Return the [X, Y] coordinate for the center point of the cell that contains the specified text.  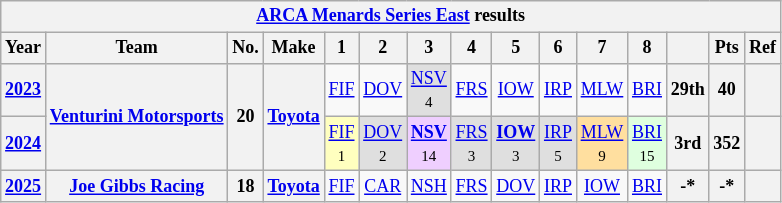
5 [516, 48]
40 [727, 90]
2025 [24, 186]
IRP5 [558, 144]
MLW9 [602, 144]
NSV4 [428, 90]
IOW3 [516, 144]
Team [136, 48]
NSH [428, 186]
8 [648, 48]
3rd [688, 144]
29th [688, 90]
FIF1 [342, 144]
MLW [602, 90]
Joe Gibbs Racing [136, 186]
CAR [383, 186]
18 [246, 186]
20 [246, 116]
352 [727, 144]
Pts [727, 48]
3 [428, 48]
FRS3 [472, 144]
ARCA Menards Series East results [391, 16]
BRI15 [648, 144]
Year [24, 48]
1 [342, 48]
6 [558, 48]
2 [383, 48]
4 [472, 48]
2024 [24, 144]
Venturini Motorsports [136, 116]
DOV2 [383, 144]
7 [602, 48]
NSV14 [428, 144]
Ref [763, 48]
No. [246, 48]
Make [294, 48]
2023 [24, 90]
